Return the (x, y) coordinate for the center point of the cell that contains the specified text.  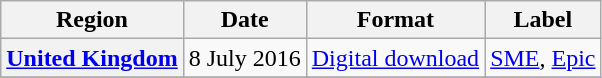
Date (244, 20)
Label (543, 20)
SME, Epic (543, 58)
8 July 2016 (244, 58)
Digital download (395, 58)
Format (395, 20)
Region (92, 20)
United Kingdom (92, 58)
